Search for the cell housing the specified text and yield its (x, y) center coordinate. 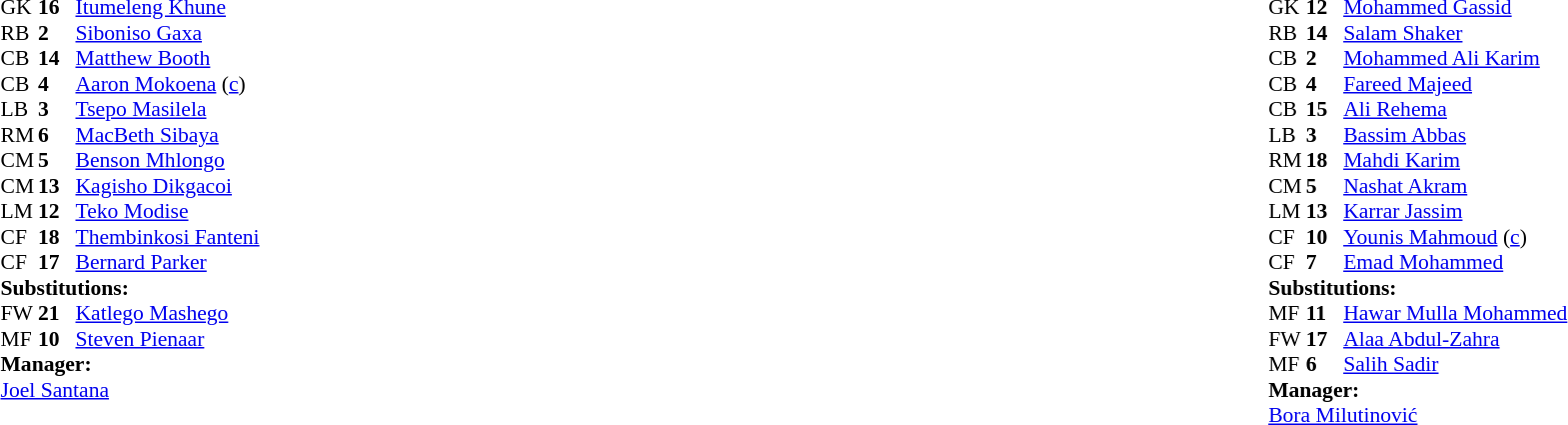
Ali Rehema (1455, 109)
7 (1325, 263)
Karrar Jassim (1455, 211)
15 (1325, 109)
Joel Santana (130, 390)
Matthew Booth (168, 59)
Fareed Majeed (1455, 84)
21 (57, 313)
Hawar Mulla Mohammed (1455, 313)
Katlego Mashego (168, 313)
Teko Modise (168, 211)
11 (1325, 313)
Mohammed Ali Karim (1455, 59)
Nashat Akram (1455, 186)
Younis Mahmoud (c) (1455, 237)
Benson Mhlongo (168, 161)
Aaron Mokoena (c) (168, 84)
Bassim Abbas (1455, 135)
Bernard Parker (168, 263)
Mahdi Karim (1455, 161)
MacBeth Sibaya (168, 135)
Steven Pienaar (168, 339)
Kagisho Dikgacoi (168, 186)
Alaa Abdul-Zahra (1455, 339)
12 (57, 211)
Tsepo Masilela (168, 109)
Emad Mohammed (1455, 263)
Salam Shaker (1455, 33)
Salih Sadir (1455, 365)
Thembinkosi Fanteni (168, 237)
Siboniso Gaxa (168, 33)
